For the text-containing cell, return its midpoint in (X, Y) coordinate format. 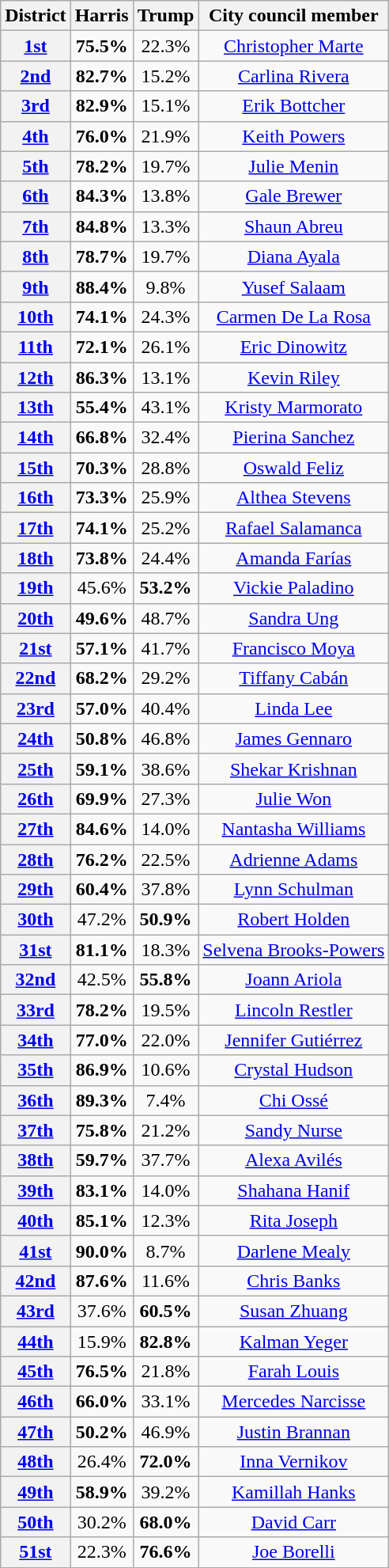
81.1% (101, 950)
84.8% (101, 226)
18th (36, 558)
Francisco Moya (294, 648)
Harris (101, 16)
13.1% (166, 378)
City council member (294, 16)
Rafael Salamanca (294, 528)
35th (36, 1070)
88.4% (101, 287)
6th (36, 196)
57.1% (101, 648)
Carlina Rivera (294, 76)
15.1% (166, 106)
Inna Vernikov (294, 1462)
55.8% (166, 980)
89.3% (101, 1100)
Lynn Schulman (294, 890)
Selvena Brooks-Powers (294, 950)
43.1% (166, 408)
Shahana Hanif (294, 1190)
20th (36, 618)
13th (36, 408)
9th (36, 287)
Shekar Krishnan (294, 769)
45th (36, 1372)
29.2% (166, 678)
30th (36, 920)
Darlene Mealy (294, 1251)
Kamillah Hanks (294, 1492)
76.6% (166, 1552)
47.2% (101, 920)
82.8% (166, 1342)
25.2% (166, 528)
76.2% (101, 859)
49th (36, 1492)
47th (36, 1432)
Vickie Paladino (294, 588)
15.9% (101, 1342)
42.5% (101, 980)
38.6% (166, 769)
31st (36, 950)
David Carr (294, 1522)
Tiffany Cabán (294, 678)
15th (36, 468)
50.2% (101, 1432)
15.2% (166, 76)
Yusef Salaam (294, 287)
24.4% (166, 558)
Joann Ariola (294, 980)
27.3% (166, 799)
42nd (36, 1281)
Oswald Feliz (294, 468)
86.9% (101, 1070)
29th (36, 890)
68.2% (101, 678)
21.8% (166, 1372)
49.6% (101, 618)
58.9% (101, 1492)
34th (36, 1040)
13.3% (166, 226)
26th (36, 799)
45.6% (101, 588)
84.3% (101, 196)
44th (36, 1342)
24.3% (166, 317)
Chi Ossé (294, 1100)
72.1% (101, 347)
38th (36, 1160)
48.7% (166, 618)
72.0% (166, 1462)
22.5% (166, 859)
21st (36, 648)
30.2% (101, 1522)
46.9% (166, 1432)
Rita Joseph (294, 1221)
60.4% (101, 890)
8.7% (166, 1251)
21.9% (166, 136)
Lincoln Restler (294, 1010)
17th (36, 528)
39th (36, 1190)
86.3% (101, 378)
84.6% (101, 829)
37.7% (166, 1160)
Carmen De La Rosa (294, 317)
73.8% (101, 558)
11.6% (166, 1281)
Eric Dinowitz (294, 347)
37th (36, 1130)
68.0% (166, 1522)
83.1% (101, 1190)
12th (36, 378)
66.8% (101, 438)
Diana Ayala (294, 256)
Althea Stevens (294, 498)
69.9% (101, 799)
13.8% (166, 196)
48th (36, 1462)
73.3% (101, 498)
28.8% (166, 468)
Alexa Avilés (294, 1160)
James Gennaro (294, 738)
Adrienne Adams (294, 859)
26.1% (166, 347)
10th (36, 317)
33.1% (166, 1402)
87.6% (101, 1281)
2nd (36, 76)
7.4% (166, 1100)
66.0% (101, 1402)
10.6% (166, 1070)
Shaun Abreu (294, 226)
Kristy Marmorato (294, 408)
1st (36, 46)
85.1% (101, 1221)
50.8% (101, 738)
9.8% (166, 287)
36th (36, 1100)
11th (36, 347)
21.2% (166, 1130)
Julie Menin (294, 166)
75.8% (101, 1130)
Justin Brannan (294, 1432)
Trump (166, 16)
75.5% (101, 46)
Robert Holden (294, 920)
Christopher Marte (294, 46)
14th (36, 438)
27th (36, 829)
Mercedes Narcisse (294, 1402)
3rd (36, 106)
Gale Brewer (294, 196)
Pierina Sanchez (294, 438)
46th (36, 1402)
7th (36, 226)
Chris Banks (294, 1281)
24th (36, 738)
60.5% (166, 1311)
18.3% (166, 950)
37.6% (101, 1311)
22nd (36, 678)
77.0% (101, 1040)
33rd (36, 1010)
Sandra Ung (294, 618)
41.7% (166, 648)
55.4% (101, 408)
82.9% (101, 106)
District (36, 16)
Erik Bottcher (294, 106)
Farah Louis (294, 1372)
32.4% (166, 438)
76.0% (101, 136)
26.4% (101, 1462)
59.7% (101, 1160)
50.9% (166, 920)
8th (36, 256)
40.4% (166, 708)
41st (36, 1251)
Keith Powers (294, 136)
57.0% (101, 708)
Nantasha Williams (294, 829)
51st (36, 1552)
Kalman Yeger (294, 1342)
12.3% (166, 1221)
16th (36, 498)
Amanda Farías (294, 558)
19th (36, 588)
28th (36, 859)
25th (36, 769)
23rd (36, 708)
Linda Lee (294, 708)
Julie Won (294, 799)
53.2% (166, 588)
Crystal Hudson (294, 1070)
Joe Borelli (294, 1552)
39.2% (166, 1492)
19.5% (166, 1010)
70.3% (101, 468)
Jennifer Gutiérrez (294, 1040)
4th (36, 136)
82.7% (101, 76)
37.8% (166, 890)
40th (36, 1221)
Susan Zhuang (294, 1311)
90.0% (101, 1251)
Kevin Riley (294, 378)
78.7% (101, 256)
32nd (36, 980)
43rd (36, 1311)
22.0% (166, 1040)
5th (36, 166)
76.5% (101, 1372)
50th (36, 1522)
25.9% (166, 498)
46.8% (166, 738)
Sandy Nurse (294, 1130)
59.1% (101, 769)
